Pinpoint the cell where the given text exists, returning its [x, y] midpoint coordinate. 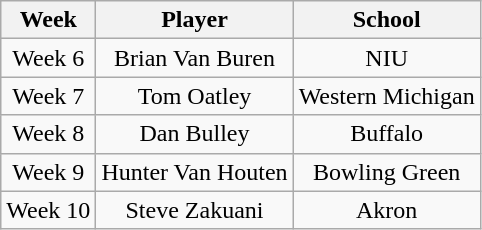
Western Michigan [386, 96]
Week [48, 20]
Week 9 [48, 172]
Akron [386, 210]
Dan Bulley [194, 134]
Week 8 [48, 134]
Week 6 [48, 58]
School [386, 20]
Week 10 [48, 210]
NIU [386, 58]
Bowling Green [386, 172]
Tom Oatley [194, 96]
Steve Zakuani [194, 210]
Hunter Van Houten [194, 172]
Week 7 [48, 96]
Player [194, 20]
Buffalo [386, 134]
Brian Van Buren [194, 58]
